Find where the given text appears and provide that cell's center as (x, y) coordinate. 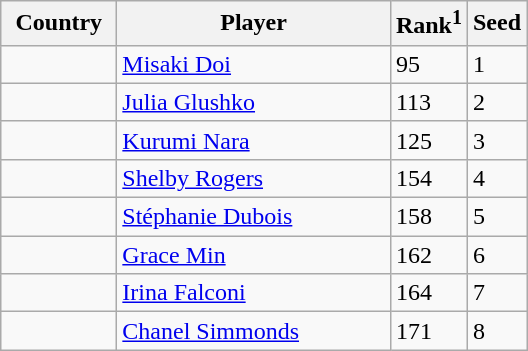
Shelby Rogers (254, 178)
Player (254, 24)
3 (496, 140)
Chanel Simmonds (254, 331)
4 (496, 178)
Misaki Doi (254, 64)
Rank1 (428, 24)
Julia Glushko (254, 102)
Kurumi Nara (254, 140)
5 (496, 217)
164 (428, 293)
Seed (496, 24)
125 (428, 140)
Stéphanie Dubois (254, 217)
Irina Falconi (254, 293)
154 (428, 178)
6 (496, 255)
113 (428, 102)
1 (496, 64)
171 (428, 331)
162 (428, 255)
Grace Min (254, 255)
8 (496, 331)
2 (496, 102)
158 (428, 217)
7 (496, 293)
95 (428, 64)
Country (59, 24)
